Identify which cell holds the provided text, then report its (x, y) central coordinate. 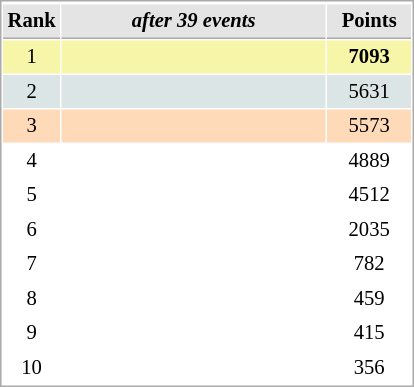
Rank (32, 21)
after 39 events (194, 21)
5 (32, 194)
5631 (369, 92)
6 (32, 230)
1 (32, 56)
782 (369, 264)
3 (32, 126)
4889 (369, 160)
2 (32, 92)
5573 (369, 126)
Points (369, 21)
4512 (369, 194)
9 (32, 332)
4 (32, 160)
2035 (369, 230)
10 (32, 368)
415 (369, 332)
356 (369, 368)
7 (32, 264)
459 (369, 298)
7093 (369, 56)
8 (32, 298)
